Extract the (X, Y) coordinate from the center of the cell holding the provided text.  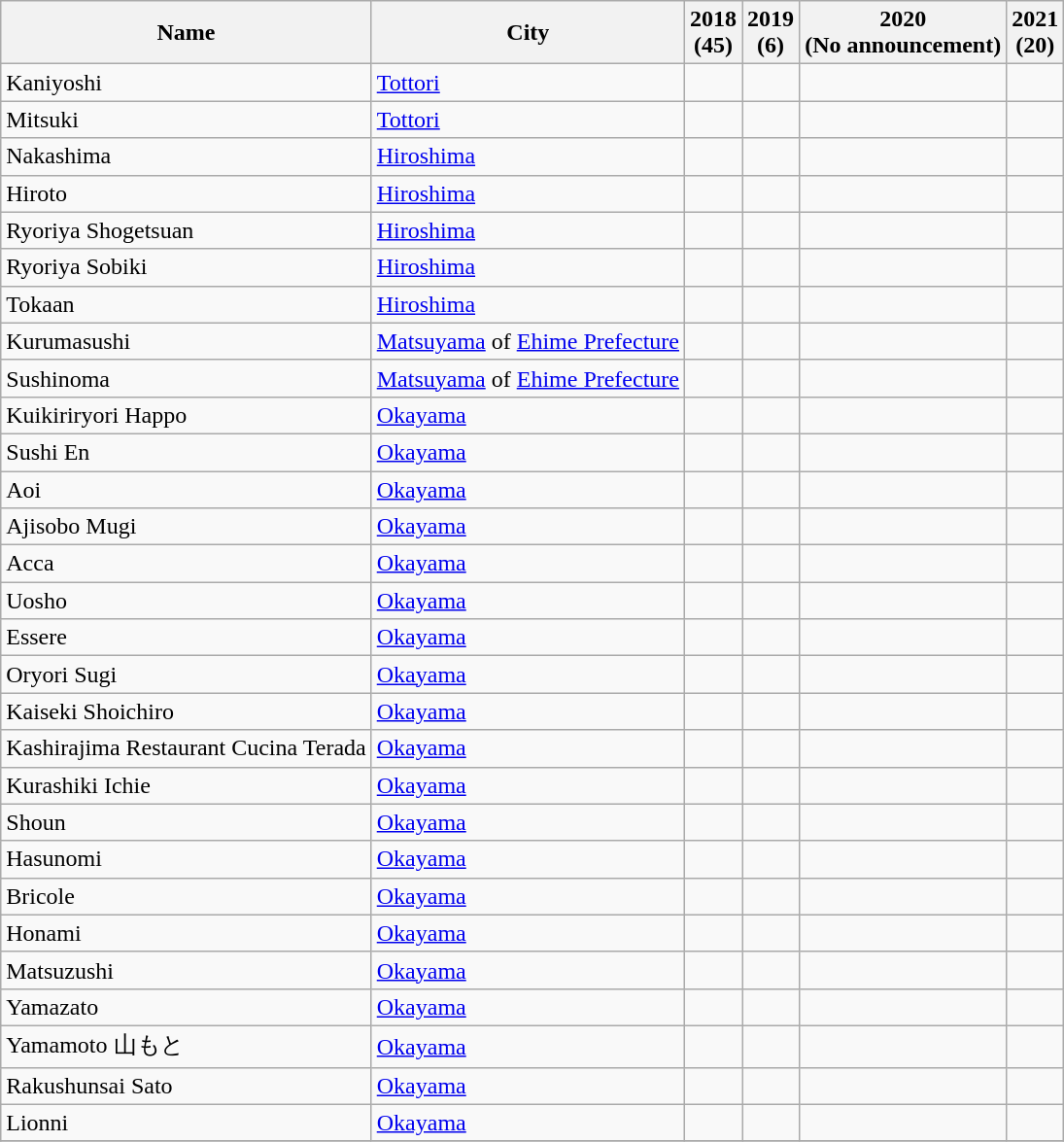
Name (187, 33)
Acca (187, 564)
2018(45) (713, 33)
Kaiseki Shoichiro (187, 711)
Yamamoto 山もと (187, 1046)
2021(20) (1036, 33)
Kurashiki Ichie (187, 785)
Oryori Sugi (187, 675)
2019(6) (772, 33)
Aoi (187, 489)
Sushi En (187, 452)
Kurumasushi (187, 341)
Shoun (187, 822)
Sushinoma (187, 378)
Tokaan (187, 304)
Hasunomi (187, 859)
City (528, 33)
Honami (187, 933)
Uosho (187, 601)
Ryoriya Shogetsuan (187, 230)
Matsuzushi (187, 970)
2020(No announcement) (904, 33)
Lionni (187, 1123)
Rakushunsai Sato (187, 1086)
Mitsuki (187, 120)
Essere (187, 638)
Nakashima (187, 156)
Kashirajima Restaurant Cucina Terada (187, 748)
Ryoriya Sobiki (187, 267)
Hiroto (187, 193)
Kuikiriryori Happo (187, 415)
Kaniyoshi (187, 83)
Ajisobo Mugi (187, 527)
Bricole (187, 896)
Yamazato (187, 1007)
